Return the (x, y) coordinate for the center point of the cell that contains the specified text.  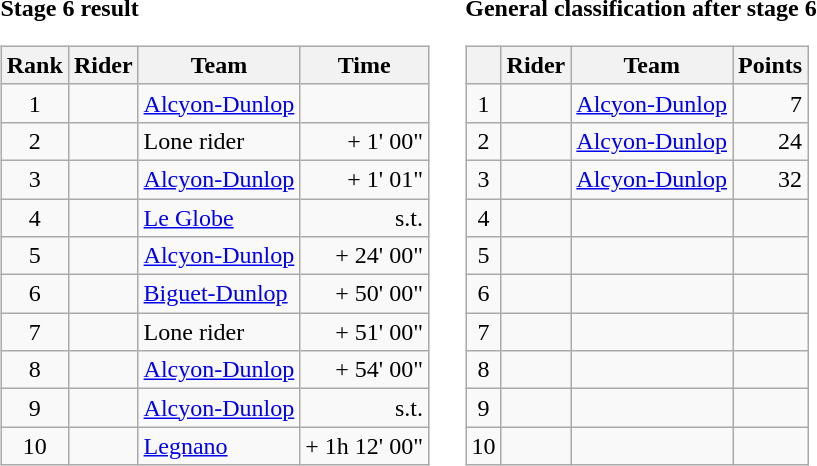
Points (770, 65)
+ 1' 01" (364, 179)
Time (364, 65)
+ 24' 00" (364, 256)
+ 51' 00" (364, 332)
Biguet-Dunlop (219, 294)
+ 54' 00" (364, 370)
Le Globe (219, 217)
+ 1' 00" (364, 141)
+ 1h 12' 00" (364, 446)
Rank (34, 65)
32 (770, 179)
Legnano (219, 446)
24 (770, 141)
+ 50' 00" (364, 294)
